Pinpoint the cell where the given text exists, returning its [x, y] midpoint coordinate. 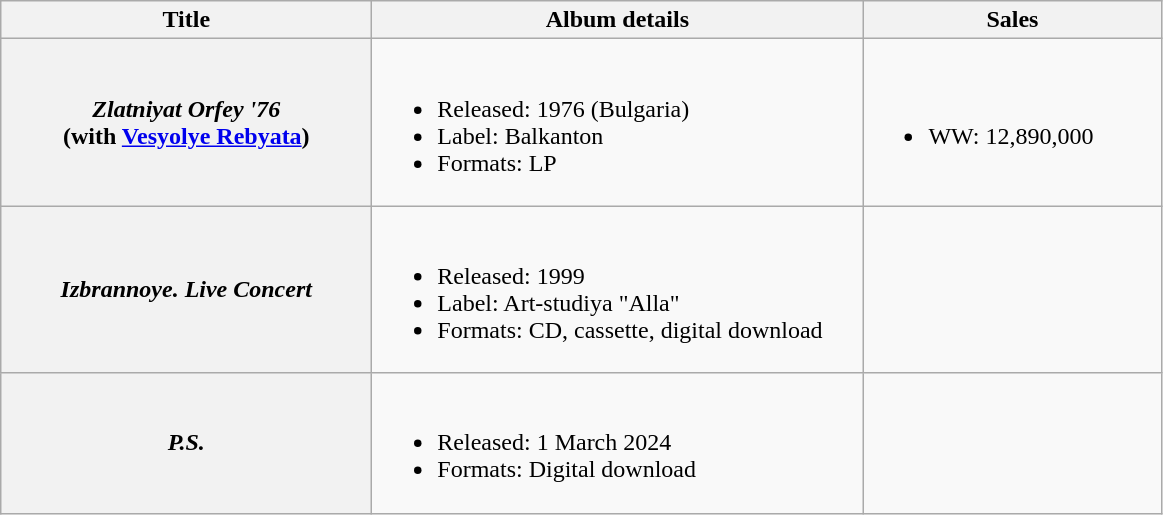
Released: 1 March 2024Formats: Digital download [618, 443]
Izbrannoye. Live Concert [186, 290]
Sales [1012, 20]
Released: 1976 (Bulgaria)Label: BalkantonFormats: LP [618, 122]
Album details [618, 20]
Title [186, 20]
P.S. [186, 443]
WW: 12,890,000 [1012, 122]
Zlatniyat Orfey '76(with Vesyolye Rebyata) [186, 122]
Released: 1999Label: Art-studiya "Alla"Formats: CD, cassette, digital download [618, 290]
